Output the (X, Y) coordinate of the center of the cell containing the given text.  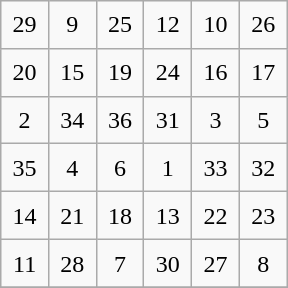
18 (120, 216)
9 (72, 25)
10 (216, 25)
33 (216, 168)
36 (120, 120)
12 (168, 25)
19 (120, 72)
25 (120, 25)
30 (168, 263)
7 (120, 263)
23 (263, 216)
20 (25, 72)
31 (168, 120)
11 (25, 263)
4 (72, 168)
26 (263, 25)
17 (263, 72)
13 (168, 216)
28 (72, 263)
35 (25, 168)
24 (168, 72)
32 (263, 168)
6 (120, 168)
22 (216, 216)
5 (263, 120)
21 (72, 216)
3 (216, 120)
16 (216, 72)
34 (72, 120)
1 (168, 168)
29 (25, 25)
8 (263, 263)
2 (25, 120)
14 (25, 216)
15 (72, 72)
27 (216, 263)
